Return [x, y] of the center of cell containing provided text 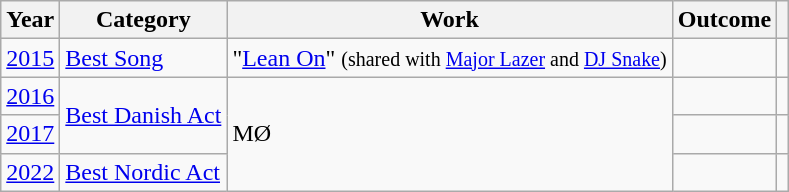
2016 [30, 96]
Best Danish Act [144, 115]
Work [450, 20]
Category [144, 20]
2015 [30, 58]
"Lean On" (shared with Major Lazer and DJ Snake) [450, 58]
Best Song [144, 58]
2022 [30, 172]
Best Nordic Act [144, 172]
2017 [30, 134]
MØ [450, 134]
Year [30, 20]
Outcome [724, 20]
